Determine the [X, Y] coordinate at the center of the cell enclosing the given text.  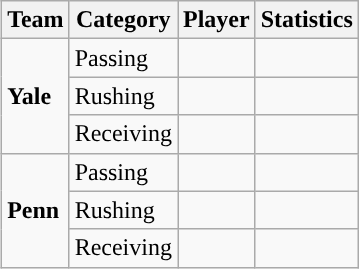
Player [217, 20]
Penn [36, 210]
Category [123, 20]
Team [36, 20]
Yale [36, 96]
Statistics [306, 20]
